Locate the cell with the specified text and output its [x, y] center coordinate. 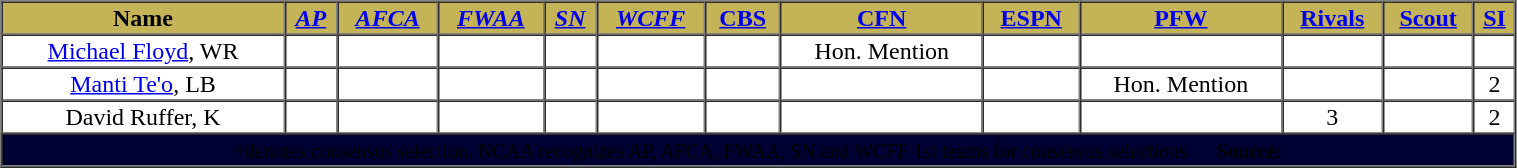
ESPN [1032, 18]
SN [570, 18]
David Ruffer, K [144, 116]
†denotes consensus selection. NCAA recognizes AP, AFCA, FWAA, SN and WCFF 1st teams for consensus selections Source: [759, 150]
CBS [743, 18]
Scout [1428, 18]
Manti Te'o, LB [144, 84]
Rivals [1332, 18]
Michael Floyd, WR [144, 50]
3 [1332, 116]
Name [144, 18]
AFCA [388, 18]
CFN [882, 18]
SI [1495, 18]
WCFF [650, 18]
AP [312, 18]
FWAA [491, 18]
PFW [1181, 18]
